Capture the cell that displays the provided text and extract its [X, Y] central coordinate. 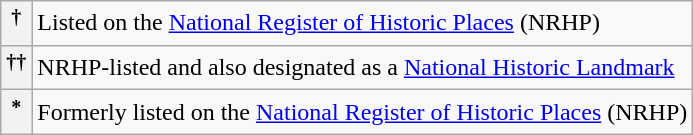
†† [16, 68]
* [16, 112]
Listed on the National Register of Historic Places (NRHP) [362, 24]
Formerly listed on the National Register of Historic Places (NRHP) [362, 112]
NRHP-listed and also designated as a National Historic Landmark [362, 68]
† [16, 24]
